Pinpoint the cell where the given text exists, returning its [x, y] midpoint coordinate. 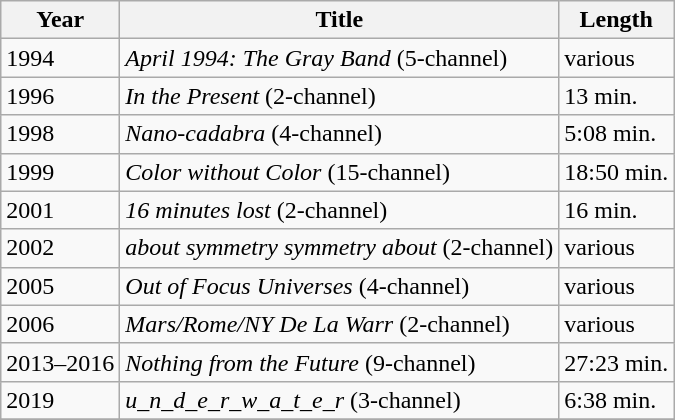
18:50 min. [616, 172]
Mars/Rome/NY De La Warr (2-channel) [340, 324]
2005 [60, 286]
1996 [60, 96]
1999 [60, 172]
27:23 min. [616, 362]
Color without Color (15-channel) [340, 172]
Out of Focus Universes (4-channel) [340, 286]
2002 [60, 248]
13 min. [616, 96]
Nothing from the Future (9-channel) [340, 362]
1998 [60, 134]
u_n_d_e_r_w_a_t_e_r (3-channel) [340, 400]
2006 [60, 324]
Nano-cadabra (4-channel) [340, 134]
2019 [60, 400]
6:38 min. [616, 400]
1994 [60, 58]
In the Present (2-channel) [340, 96]
April 1994: The Gray Band (5-channel) [340, 58]
Title [340, 20]
2013–2016 [60, 362]
Year [60, 20]
16 min. [616, 210]
Length [616, 20]
16 minutes lost (2-channel) [340, 210]
about symmetry symmetry about (2-channel) [340, 248]
2001 [60, 210]
5:08 min. [616, 134]
